Scan for the cell matching the given text and deliver its (X, Y) coordinate at center. 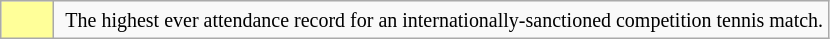
The highest ever attendance record for an internationally-sanctioned competition tennis match. (442, 20)
